Capture the cell that displays the provided text and extract its (X, Y) central coordinate. 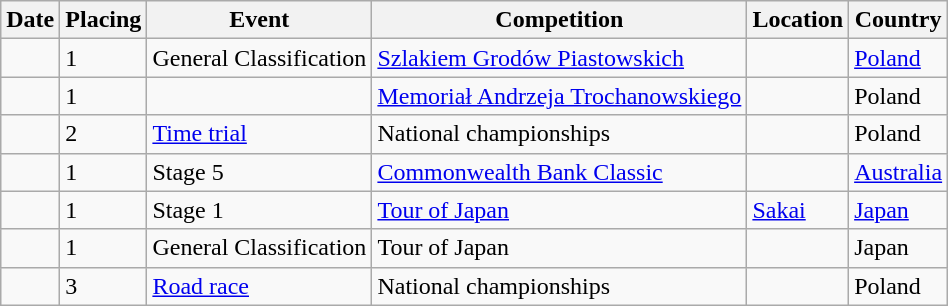
Memoriał Andrzeja Trochanowskiego (560, 96)
Australia (898, 172)
3 (104, 286)
Location (798, 20)
2 (104, 134)
Event (260, 20)
Date (30, 20)
Szlakiem Grodów Piastowskich (560, 58)
Sakai (798, 210)
Country (898, 20)
Stage 1 (260, 210)
Stage 5 (260, 172)
Commonwealth Bank Classic (560, 172)
Competition (560, 20)
Placing (104, 20)
Road race (260, 286)
Time trial (260, 134)
